Identify which cell holds the provided text, then report its (X, Y) central coordinate. 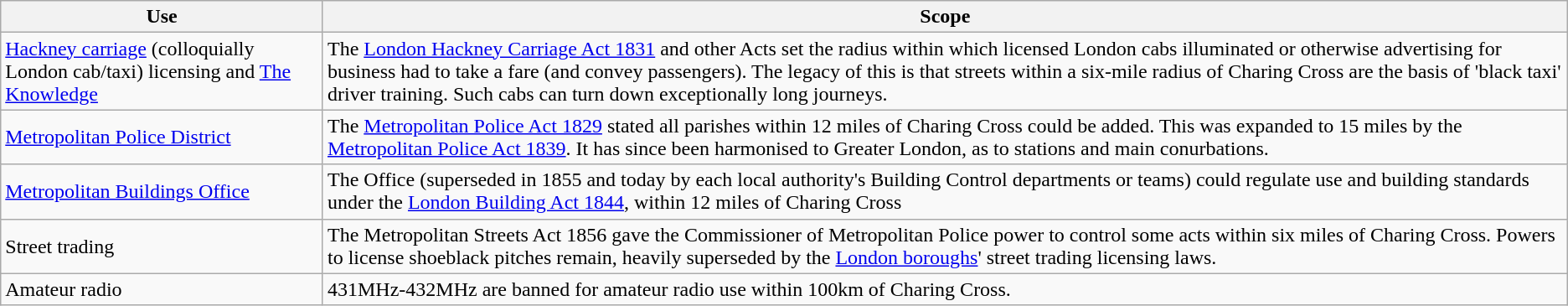
431MHz-432MHz are banned for amateur radio use within 100km of Charing Cross. (945, 289)
Amateur radio (162, 289)
Use (162, 17)
Street trading (162, 246)
Metropolitan Buildings Office (162, 191)
Scope (945, 17)
Hackney carriage (colloquially London cab/taxi) licensing and The Knowledge (162, 71)
Metropolitan Police District (162, 137)
